Provide the (X, Y) coordinate of the cell's center where the given text is located.  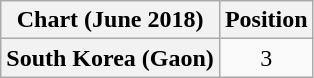
Chart (June 2018) (110, 20)
South Korea (Gaon) (110, 58)
Position (266, 20)
3 (266, 58)
